Locate the cell with the specified text and output its (x, y) center coordinate. 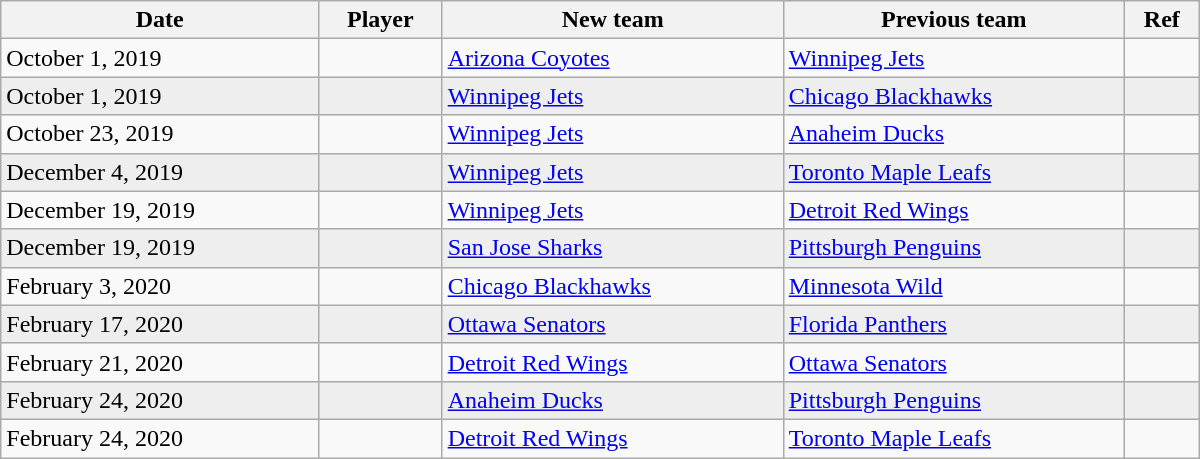
Player (380, 20)
February 21, 2020 (160, 362)
Ref (1162, 20)
New team (612, 20)
December 4, 2019 (160, 172)
Arizona Coyotes (612, 58)
October 23, 2019 (160, 134)
Date (160, 20)
Florida Panthers (954, 324)
Minnesota Wild (954, 286)
February 3, 2020 (160, 286)
San Jose Sharks (612, 248)
Previous team (954, 20)
February 17, 2020 (160, 324)
